Detect which cell encompasses the target text, then output its (X, Y) center coordinate. 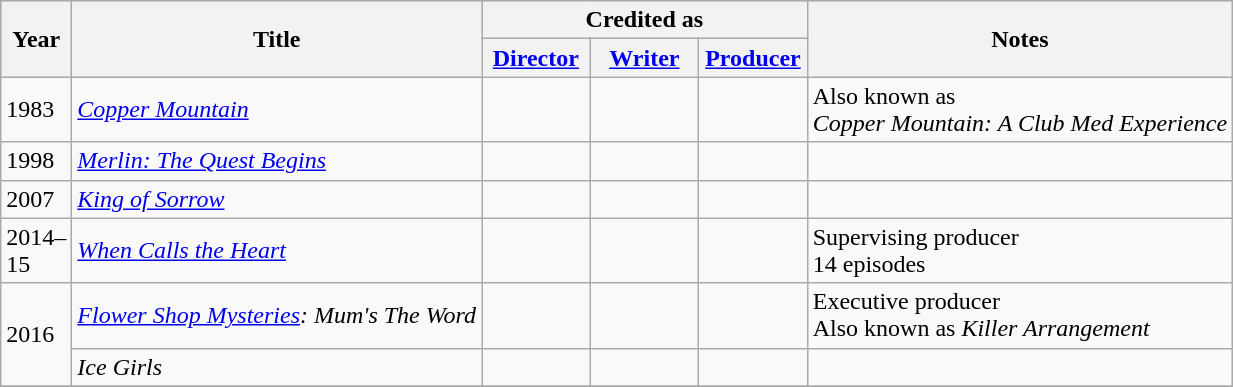
Year (36, 39)
Also known asCopper Mountain: A Club Med Experience (1020, 110)
When Calls the Heart (277, 250)
2016 (36, 334)
Ice Girls (277, 367)
2007 (36, 199)
Supervising producer14 episodes (1020, 250)
Producer (754, 58)
2014–15 (36, 250)
Title (277, 39)
1998 (36, 161)
Executive producerAlso known as Killer Arrangement (1020, 316)
King of Sorrow (277, 199)
Director (536, 58)
Flower Shop Mysteries: Mum's The Word (277, 316)
Copper Mountain (277, 110)
Writer (644, 58)
Notes (1020, 39)
Credited as (645, 20)
1983 (36, 110)
Merlin: The Quest Begins (277, 161)
